Extract the (x, y) coordinate from the center of the cell holding the provided text.  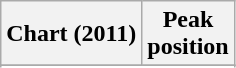
Chart (2011) (72, 34)
Peak position (188, 34)
